Detect which cell encompasses the target text, then output its [X, Y] center coordinate. 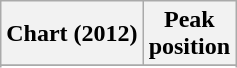
Chart (2012) [72, 34]
Peakposition [189, 34]
